Provide the (X, Y) coordinate of the cell's center where the given text is located.  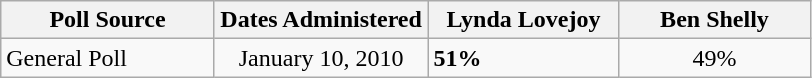
51% (524, 58)
January 10, 2010 (321, 58)
Lynda Lovejoy (524, 20)
49% (714, 58)
Dates Administered (321, 20)
Poll Source (108, 20)
Ben Shelly (714, 20)
General Poll (108, 58)
